Search for the cell housing the specified text and yield its [x, y] center coordinate. 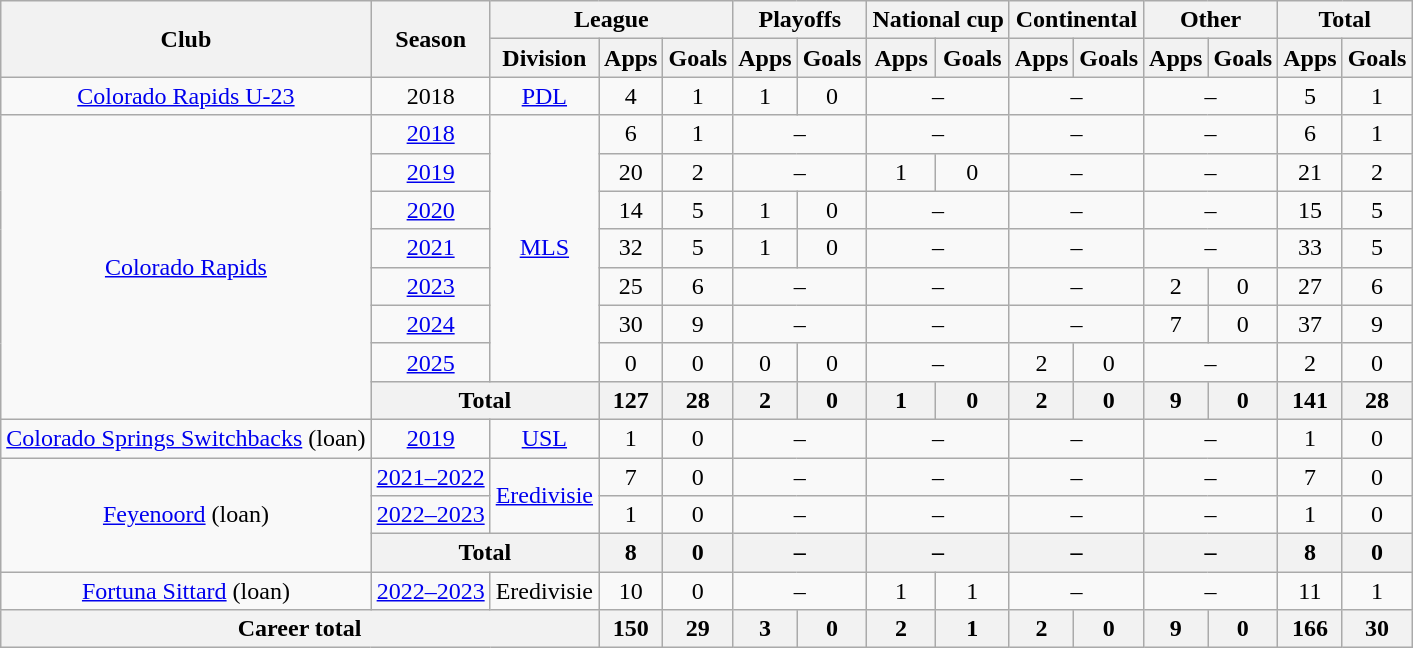
Continental [1076, 20]
National cup [938, 20]
33 [1310, 248]
141 [1310, 400]
15 [1310, 210]
127 [631, 400]
Club [186, 39]
25 [631, 286]
MLS [544, 248]
USL [544, 438]
2025 [430, 362]
20 [631, 172]
Feyenoord (loan) [186, 515]
166 [1310, 629]
2021 [430, 248]
32 [631, 248]
PDL [544, 96]
Fortuna Sittard (loan) [186, 591]
10 [631, 591]
29 [698, 629]
Colorado Rapids U-23 [186, 96]
14 [631, 210]
150 [631, 629]
27 [1310, 286]
Colorado Springs Switchbacks (loan) [186, 438]
League [612, 20]
37 [1310, 324]
Division [544, 58]
Colorado Rapids [186, 267]
2021–2022 [430, 477]
Playoffs [800, 20]
Season [430, 39]
2023 [430, 286]
2024 [430, 324]
Other [1211, 20]
3 [765, 629]
21 [1310, 172]
4 [631, 96]
11 [1310, 591]
Career total [300, 629]
2020 [430, 210]
